Scan for the cell matching the given text and deliver its (x, y) coordinate at center. 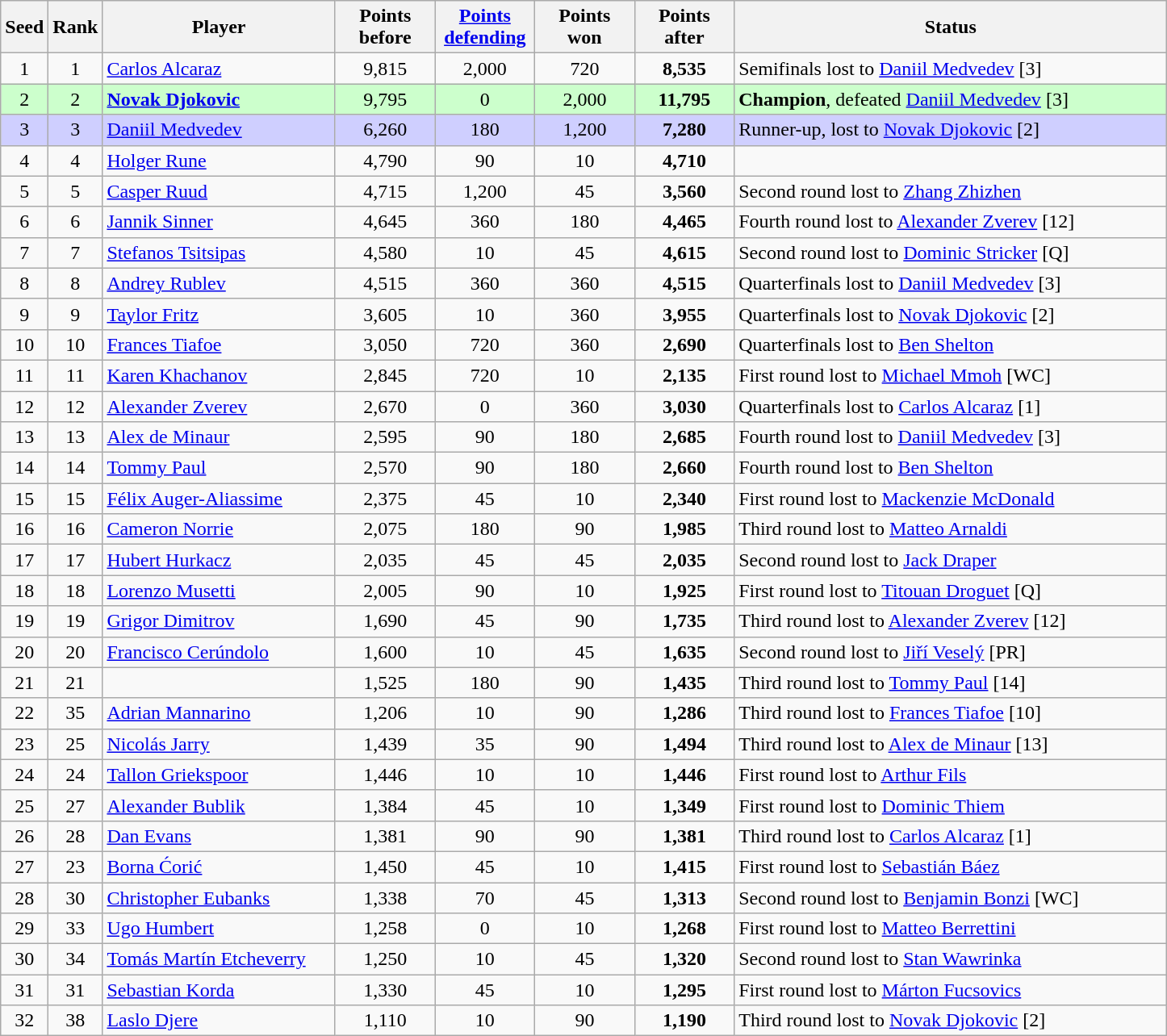
2,690 (684, 345)
1,295 (684, 990)
1,258 (385, 929)
Andrey Rublev (220, 283)
Third round lost to Alexander Zverev [12] (951, 621)
3,955 (684, 314)
Alex de Minaur (220, 437)
Status (951, 27)
Third round lost to Novak Djokovic [2] (951, 1021)
Seed (24, 27)
1,338 (385, 898)
1,110 (385, 1021)
Quarterfinals lost to Daniil Medvedev [3] (951, 283)
1,190 (684, 1021)
1,286 (684, 713)
Third round lost to Alex de Minaur [13] (951, 744)
Hubert Hurkacz (220, 560)
Sebastian Korda (220, 990)
Daniil Medvedev (220, 130)
Fourth round lost to Alexander Zverev [12] (951, 222)
Champion, defeated Daniil Medvedev [3] (951, 99)
First round lost to Titouan Droguet [Q] (951, 591)
Tommy Paul (220, 468)
6,260 (385, 130)
Points defending (485, 27)
33 (76, 929)
Alexander Zverev (220, 406)
1,735 (684, 621)
Third round lost to Tommy Paul [14] (951, 683)
Christopher Eubanks (220, 898)
3,560 (684, 191)
4,615 (684, 253)
Lorenzo Musetti (220, 591)
Nicolás Jarry (220, 744)
32 (24, 1021)
34 (76, 959)
26 (24, 836)
Points won (585, 27)
Fourth round lost to Daniil Medvedev [3] (951, 437)
Borna Ćorić (220, 867)
1,635 (684, 652)
Semifinals lost to Daniil Medvedev [3] (951, 69)
1,494 (684, 744)
1,415 (684, 867)
Quarterfinals lost to Ben Shelton (951, 345)
2,660 (684, 468)
Second round lost to Benjamin Bonzi [WC] (951, 898)
Quarterfinals lost to Carlos Alcaraz [1] (951, 406)
Francisco Cerúndolo (220, 652)
1,985 (684, 529)
Player (220, 27)
Third round lost to Frances Tiafoe [10] (951, 713)
Dan Evans (220, 836)
2,595 (385, 437)
Second round lost to Jiří Veselý [PR] (951, 652)
4,790 (385, 161)
Second round lost to Stan Wawrinka (951, 959)
4,645 (385, 222)
Rank (76, 27)
2,670 (385, 406)
Fourth round lost to Ben Shelton (951, 468)
1,384 (385, 805)
Grigor Dimitrov (220, 621)
First round lost to Arthur Fils (951, 775)
Points before (385, 27)
2,340 (684, 499)
Points after (684, 27)
29 (24, 929)
1,250 (385, 959)
1,450 (385, 867)
1,435 (684, 683)
7,280 (684, 130)
Stefanos Tsitsipas (220, 253)
1,690 (385, 621)
3,030 (684, 406)
First round lost to Sebastián Báez (951, 867)
38 (76, 1021)
Laslo Djere (220, 1021)
1,330 (385, 990)
2,005 (385, 591)
Second round lost to Dominic Stricker [Q] (951, 253)
70 (485, 898)
Runner-up, lost to Novak Djokovic [2] (951, 130)
4,710 (684, 161)
Second round lost to Jack Draper (951, 560)
Tallon Griekspoor (220, 775)
Second round lost to Zhang Zhizhen (951, 191)
1,439 (385, 744)
2,075 (385, 529)
1,525 (385, 683)
2,570 (385, 468)
3,050 (385, 345)
2,135 (684, 375)
Alexander Bublik (220, 805)
Adrian Mannarino (220, 713)
4,465 (684, 222)
First round lost to Dominic Thiem (951, 805)
Taylor Fritz (220, 314)
1,349 (684, 805)
3,605 (385, 314)
Tomás Martín Etcheverry (220, 959)
2,685 (684, 437)
1,320 (684, 959)
Third round lost to Carlos Alcaraz [1] (951, 836)
4,715 (385, 191)
9,795 (385, 99)
Novak Djokovic (220, 99)
1,268 (684, 929)
Karen Khachanov (220, 375)
8,535 (684, 69)
22 (24, 713)
Carlos Alcaraz (220, 69)
2,375 (385, 499)
Holger Rune (220, 161)
First round lost to Michael Mmoh [WC] (951, 375)
9,815 (385, 69)
Félix Auger-Aliassime (220, 499)
Ugo Humbert (220, 929)
2,845 (385, 375)
Jannik Sinner (220, 222)
First round lost to Mackenzie McDonald (951, 499)
Frances Tiafoe (220, 345)
4,580 (385, 253)
Cameron Norrie (220, 529)
1,600 (385, 652)
1,206 (385, 713)
Casper Ruud (220, 191)
Quarterfinals lost to Novak Djokovic [2] (951, 314)
Third round lost to Matteo Arnaldi (951, 529)
1,313 (684, 898)
First round lost to Márton Fucsovics (951, 990)
1,925 (684, 591)
11,795 (684, 99)
First round lost to Matteo Berrettini (951, 929)
